Return (X, Y) of the center of cell containing provided text 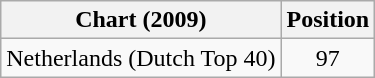
Position (328, 20)
Chart (2009) (141, 20)
Netherlands (Dutch Top 40) (141, 58)
97 (328, 58)
